Capture the cell that displays the provided text and extract its [X, Y] central coordinate. 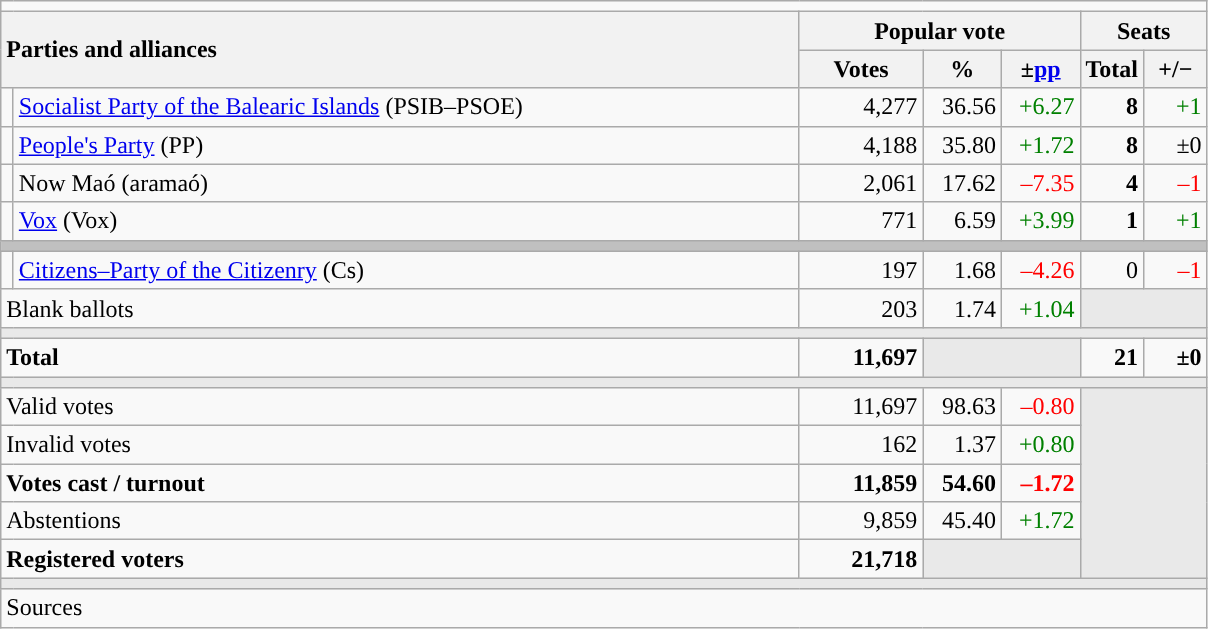
Popular vote [940, 31]
Sources [604, 608]
Valid votes [400, 407]
0 [1112, 270]
Registered voters [400, 559]
98.63 [962, 407]
Votes [861, 69]
4,188 [861, 145]
Parties and alliances [400, 50]
% [962, 69]
–1.72 [1040, 483]
36.56 [962, 107]
+6.27 [1040, 107]
1.68 [962, 270]
Votes cast / turnout [400, 483]
21,718 [861, 559]
17.62 [962, 183]
9,859 [861, 521]
197 [861, 270]
Now Maó (aramaó) [406, 183]
Citizens–Party of the Citizenry (Cs) [406, 270]
Vox (Vox) [406, 221]
People's Party (PP) [406, 145]
–0.80 [1040, 407]
771 [861, 221]
Invalid votes [400, 445]
1 [1112, 221]
35.80 [962, 145]
±pp [1040, 69]
Socialist Party of the Balearic Islands (PSIB–PSOE) [406, 107]
1.74 [962, 308]
4 [1112, 183]
+1.04 [1040, 308]
6.59 [962, 221]
21 [1112, 357]
203 [861, 308]
+/− [1176, 69]
Abstentions [400, 521]
Blank ballots [400, 308]
162 [861, 445]
+3.99 [1040, 221]
45.40 [962, 521]
4,277 [861, 107]
–7.35 [1040, 183]
54.60 [962, 483]
+0.80 [1040, 445]
11,859 [861, 483]
–4.26 [1040, 270]
2,061 [861, 183]
1.37 [962, 445]
Seats [1144, 31]
